From the cell containing the given text, extract its center point as [X, Y] coordinate. 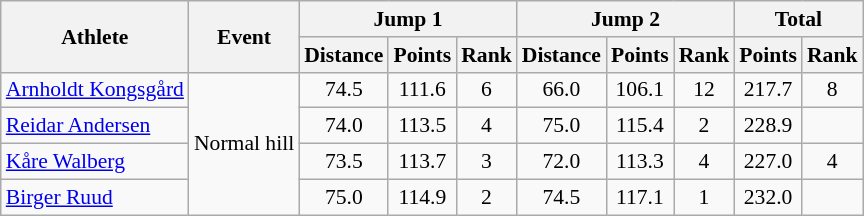
Total [798, 19]
74.0 [344, 126]
113.7 [422, 162]
217.7 [768, 90]
72.0 [562, 162]
Arnholdt Kongsgård [95, 90]
Athlete [95, 36]
117.1 [640, 197]
Normal hill [244, 143]
Reidar Andersen [95, 126]
6 [486, 90]
8 [832, 90]
Jump 2 [626, 19]
227.0 [768, 162]
228.9 [768, 126]
232.0 [768, 197]
3 [486, 162]
115.4 [640, 126]
113.3 [640, 162]
114.9 [422, 197]
Birger Ruud [95, 197]
106.1 [640, 90]
12 [704, 90]
1 [704, 197]
73.5 [344, 162]
113.5 [422, 126]
Jump 1 [408, 19]
66.0 [562, 90]
Event [244, 36]
111.6 [422, 90]
Kåre Walberg [95, 162]
